From the cell containing the given text, extract its center point as [X, Y] coordinate. 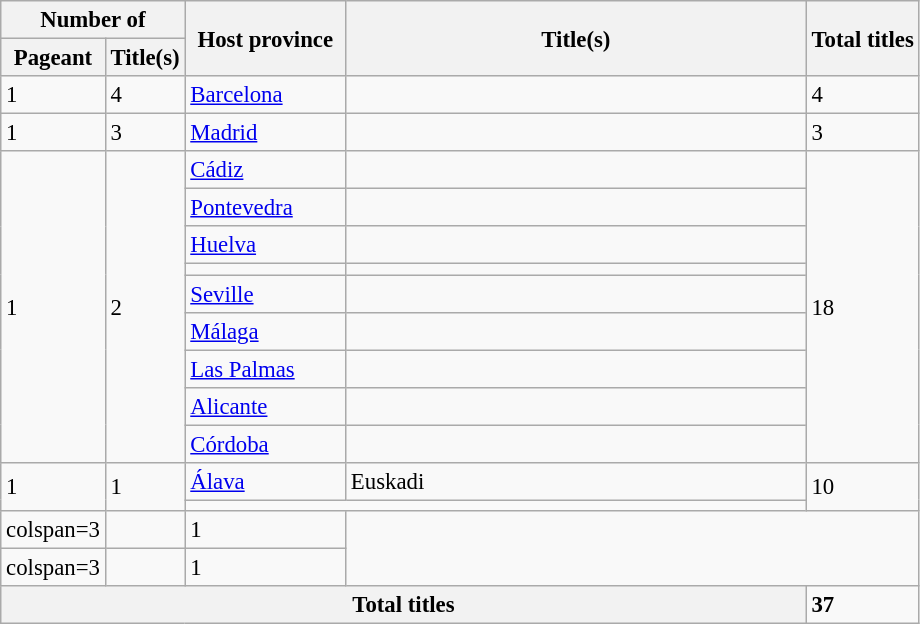
Pageant [53, 58]
Seville [266, 294]
Álava [266, 482]
Pontevedra [266, 208]
Cádiz [266, 170]
10 [862, 487]
Madrid [266, 133]
Córdoba [266, 444]
Las Palmas [266, 369]
18 [862, 306]
Huelva [266, 245]
Euskadi [576, 482]
Host province [266, 38]
37 [862, 605]
Málaga [266, 331]
Alicante [266, 406]
Barcelona [266, 95]
2 [145, 306]
Number of [93, 20]
